Extract the [x, y] coordinate from the center of the cell holding the provided text.  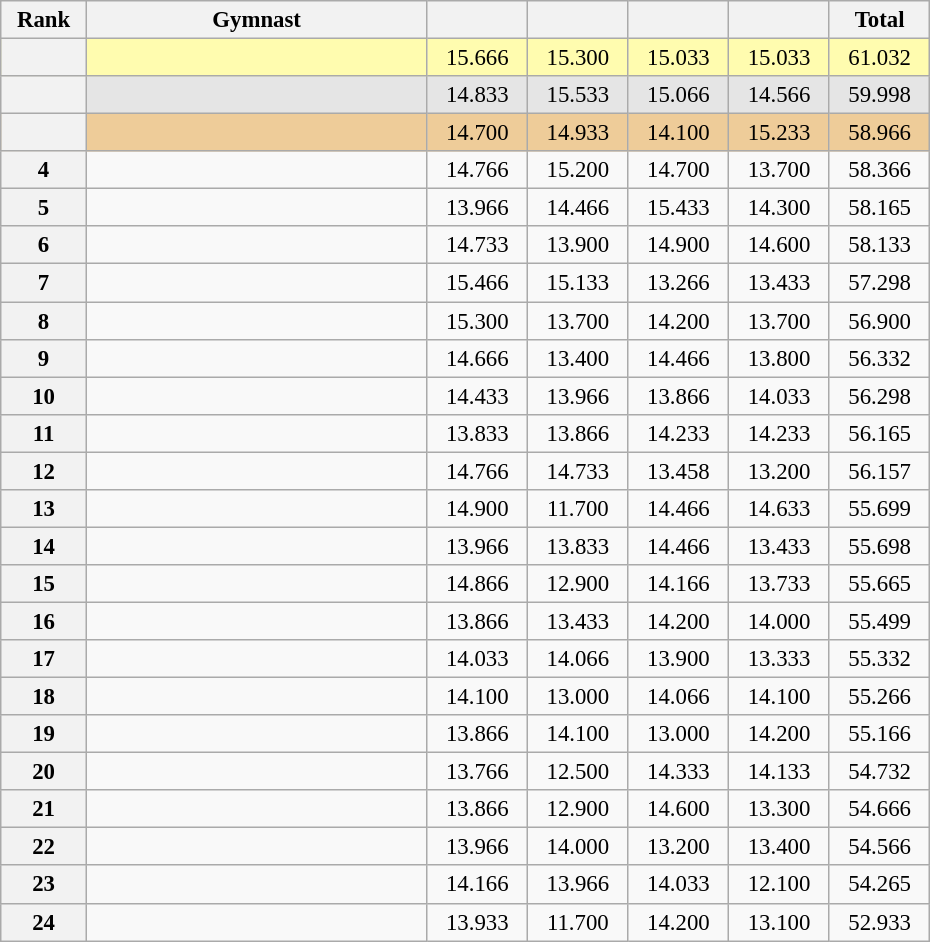
15.433 [678, 208]
58.966 [880, 133]
15.200 [578, 170]
15.466 [478, 283]
13.458 [678, 471]
14.433 [478, 396]
12.500 [578, 772]
56.165 [880, 433]
56.900 [880, 321]
57.298 [880, 283]
9 [44, 358]
58.133 [880, 245]
15.066 [678, 95]
15.133 [578, 283]
55.499 [880, 621]
24 [44, 922]
15 [44, 584]
14.866 [478, 584]
4 [44, 170]
22 [44, 847]
13.766 [478, 772]
14.633 [780, 509]
14.933 [578, 133]
8 [44, 321]
52.933 [880, 922]
15.666 [478, 58]
13.100 [780, 922]
54.666 [880, 809]
13 [44, 509]
13.266 [678, 283]
56.157 [880, 471]
13.733 [780, 584]
12 [44, 471]
13.933 [478, 922]
14.300 [780, 208]
17 [44, 659]
55.166 [880, 734]
15.233 [780, 133]
16 [44, 621]
55.332 [880, 659]
59.998 [880, 95]
23 [44, 885]
13.333 [780, 659]
10 [44, 396]
54.732 [880, 772]
55.698 [880, 546]
55.665 [880, 584]
14.666 [478, 358]
12.100 [780, 885]
Rank [44, 20]
14.566 [780, 95]
15.533 [578, 95]
14.133 [780, 772]
58.165 [880, 208]
6 [44, 245]
11 [44, 433]
56.298 [880, 396]
Gymnast [256, 20]
55.266 [880, 697]
7 [44, 283]
55.699 [880, 509]
14.833 [478, 95]
61.032 [880, 58]
54.566 [880, 847]
Total [880, 20]
14.333 [678, 772]
56.332 [880, 358]
20 [44, 772]
13.300 [780, 809]
19 [44, 734]
58.366 [880, 170]
14 [44, 546]
21 [44, 809]
5 [44, 208]
13.800 [780, 358]
54.265 [880, 885]
18 [44, 697]
